Pinpoint the cell where the given text exists, returning its (x, y) midpoint coordinate. 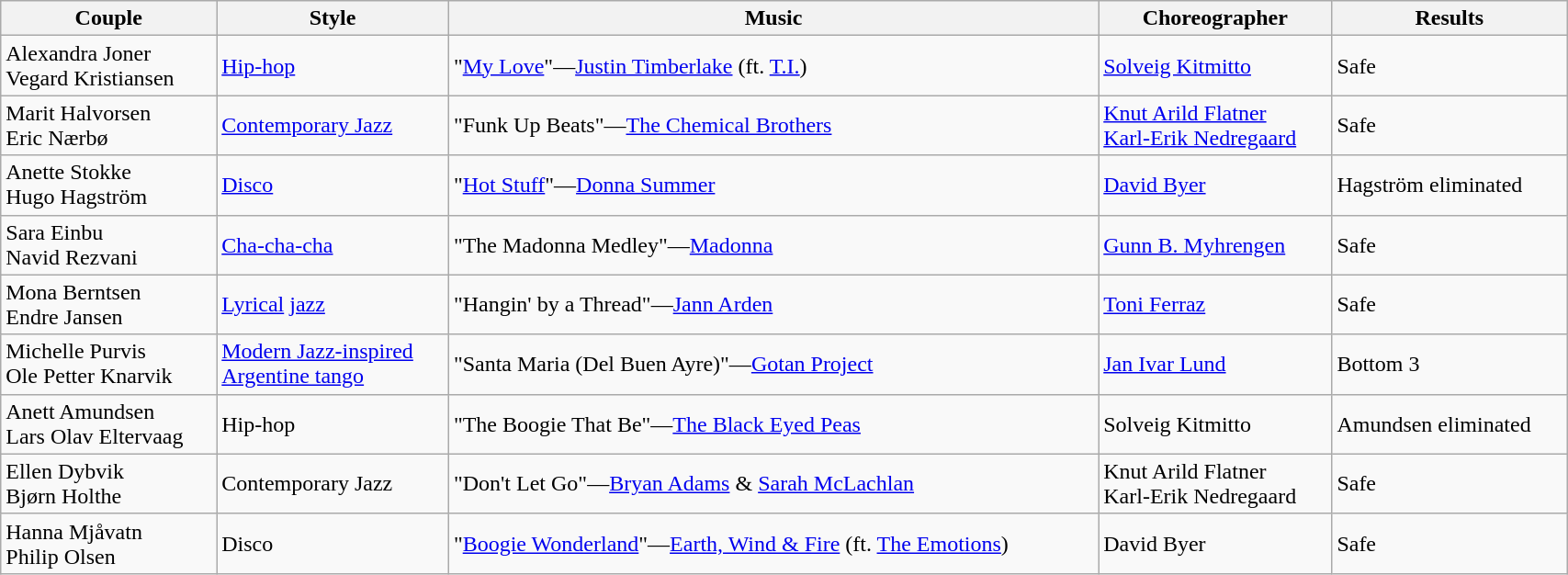
Results (1450, 18)
Lyrical jazz (333, 305)
Gunn B. Myhrengen (1215, 244)
Bottom 3 (1450, 364)
Alexandra JonerVegard Kristiansen (108, 66)
Hanna MjåvatnPhilip Olsen (108, 544)
"The Boogie That Be"—The Black Eyed Peas (773, 424)
"Funk Up Beats"—The Chemical Brothers (773, 125)
Music (773, 18)
Toni Ferraz (1215, 305)
"The Madonna Medley"—Madonna (773, 244)
"Don't Let Go"—Bryan Adams & Sarah McLachlan (773, 483)
Couple (108, 18)
Sara EinbuNavid Rezvani (108, 244)
Hagström eliminated (1450, 186)
Choreographer (1215, 18)
Modern Jazz-inspiredArgentine tango (333, 364)
Amundsen eliminated (1450, 424)
Jan Ivar Lund (1215, 364)
"Santa Maria (Del Buen Ayre)"—Gotan Project (773, 364)
"Boogie Wonderland"—Earth, Wind & Fire (ft. The Emotions) (773, 544)
Ellen DybvikBjørn Holthe (108, 483)
Mona BerntsenEndre Jansen (108, 305)
Marit HalvorsenEric Nærbø (108, 125)
"Hot Stuff"—Donna Summer (773, 186)
Michelle PurvisOle Petter Knarvik (108, 364)
Anette StokkeHugo Hagström (108, 186)
"My Love"—Justin Timberlake (ft. T.I.) (773, 66)
Style (333, 18)
Cha-cha-cha (333, 244)
"Hangin' by a Thread"—Jann Arden (773, 305)
Anett AmundsenLars Olav Eltervaag (108, 424)
